Pinpoint the cell where the given text exists, returning its (x, y) midpoint coordinate. 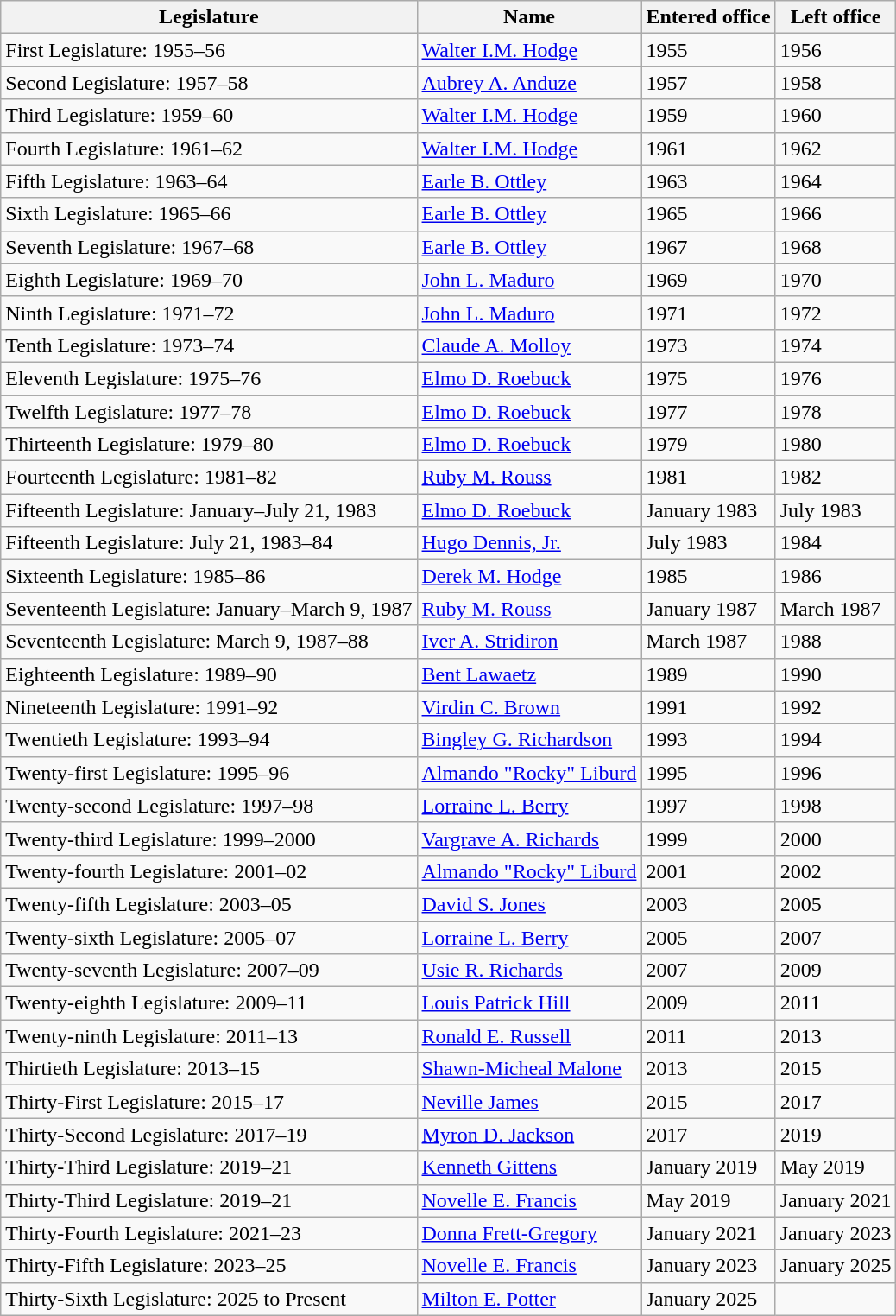
Shawn-Micheal Malone (529, 1069)
Fifteenth Legislature: January–July 21, 1983 (209, 510)
1969 (708, 280)
1986 (836, 576)
1956 (836, 50)
Usie R. Richards (529, 971)
1977 (708, 412)
Myron D. Jackson (529, 1135)
Ninth Legislature: 1971–72 (209, 313)
Left office (836, 17)
David S. Jones (529, 904)
Iver A. Stridiron (529, 642)
Milton E. Potter (529, 1299)
Hugo Dennis, Jr. (529, 543)
1966 (836, 214)
Donna Frett-Gregory (529, 1233)
Thirty-Sixth Legislature: 2025 to Present (209, 1299)
1990 (836, 674)
1957 (708, 83)
1967 (708, 247)
Twelfth Legislature: 1977–78 (209, 412)
Vargrave A. Richards (529, 838)
Entered office (708, 17)
First Legislature: 1955–56 (209, 50)
January 1983 (708, 510)
Eighteenth Legislature: 1989–90 (209, 674)
Sixteenth Legislature: 1985–86 (209, 576)
Eleventh Legislature: 1975–76 (209, 378)
2019 (836, 1135)
January 2019 (708, 1167)
2002 (836, 871)
1962 (836, 149)
1965 (708, 214)
1984 (836, 543)
1978 (836, 412)
1973 (708, 345)
2001 (708, 871)
1998 (836, 806)
1993 (708, 740)
1974 (836, 345)
Seventh Legislature: 1967–68 (209, 247)
Thirteenth Legislature: 1979–80 (209, 445)
Twenty-fifth Legislature: 2003–05 (209, 904)
1971 (708, 313)
1968 (836, 247)
Tenth Legislature: 1973–74 (209, 345)
1992 (836, 707)
1964 (836, 181)
Twenty-eighth Legislature: 2009–11 (209, 1003)
Aubrey A. Anduze (529, 83)
Third Legislature: 1959–60 (209, 116)
Fourteenth Legislature: 1981–82 (209, 478)
1959 (708, 116)
2000 (836, 838)
1995 (708, 773)
1979 (708, 445)
Seventeenth Legislature: January–March 9, 1987 (209, 609)
1976 (836, 378)
1963 (708, 181)
1994 (836, 740)
Claude A. Molloy (529, 345)
Thirty-Fifth Legislature: 2023–25 (209, 1266)
Nineteenth Legislature: 1991–92 (209, 707)
Thirty-Fourth Legislature: 2021–23 (209, 1233)
Fourth Legislature: 1961–62 (209, 149)
Twenty-first Legislature: 1995–96 (209, 773)
Virdin C. Brown (529, 707)
1975 (708, 378)
January 1987 (708, 609)
Louis Patrick Hill (529, 1003)
1997 (708, 806)
1988 (836, 642)
Seventeenth Legislature: March 9, 1987–88 (209, 642)
Thirty-Second Legislature: 2017–19 (209, 1135)
1960 (836, 116)
Sixth Legislature: 1965–66 (209, 214)
Twenty-sixth Legislature: 2005–07 (209, 937)
1980 (836, 445)
Neville James (529, 1102)
1961 (708, 149)
1999 (708, 838)
Second Legislature: 1957–58 (209, 83)
Thirty-First Legislature: 2015–17 (209, 1102)
2003 (708, 904)
1991 (708, 707)
1955 (708, 50)
Bent Lawaetz (529, 674)
Twentieth Legislature: 1993–94 (209, 740)
Ronald E. Russell (529, 1036)
Kenneth Gittens (529, 1167)
Twenty-third Legislature: 1999–2000 (209, 838)
Name (529, 17)
Eighth Legislature: 1969–70 (209, 280)
Bingley G. Richardson (529, 740)
Fifth Legislature: 1963–64 (209, 181)
Derek M. Hodge (529, 576)
Twenty-fourth Legislature: 2001–02 (209, 871)
1981 (708, 478)
1989 (708, 674)
Twenty-ninth Legislature: 2011–13 (209, 1036)
1970 (836, 280)
1972 (836, 313)
1985 (708, 576)
Fifteenth Legislature: July 21, 1983–84 (209, 543)
1958 (836, 83)
1996 (836, 773)
Twenty-seventh Legislature: 2007–09 (209, 971)
Thirtieth Legislature: 2013–15 (209, 1069)
1982 (836, 478)
Twenty-second Legislature: 1997–98 (209, 806)
Legislature (209, 17)
